Output the (x, y) coordinate of the center of the cell containing the given text.  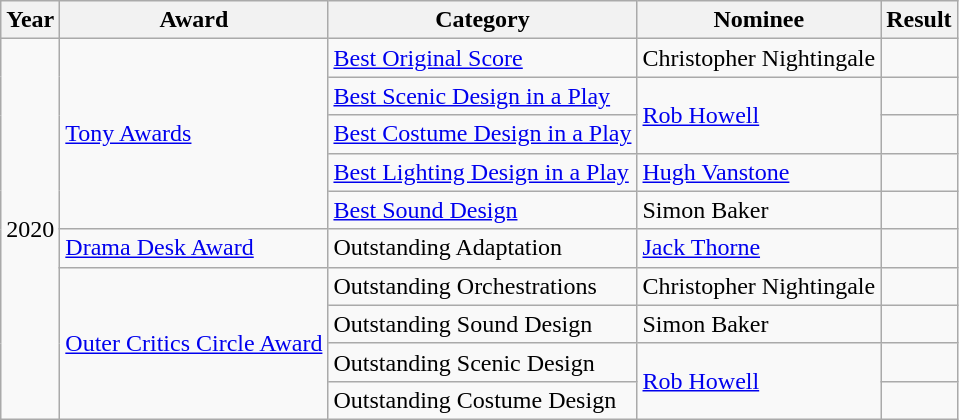
Nominee (759, 20)
Best Original Score (482, 58)
Best Costume Design in a Play (482, 134)
2020 (30, 230)
Category (482, 20)
Jack Thorne (759, 248)
Tony Awards (194, 134)
Award (194, 20)
Outstanding Scenic Design (482, 362)
Outer Critics Circle Award (194, 343)
Best Sound Design (482, 210)
Outstanding Orchestrations (482, 286)
Result (919, 20)
Best Scenic Design in a Play (482, 96)
Year (30, 20)
Outstanding Adaptation (482, 248)
Outstanding Sound Design (482, 324)
Outstanding Costume Design (482, 400)
Drama Desk Award (194, 248)
Hugh Vanstone (759, 172)
Best Lighting Design in a Play (482, 172)
